Output the [X, Y] coordinate of the center of the cell containing the given text.  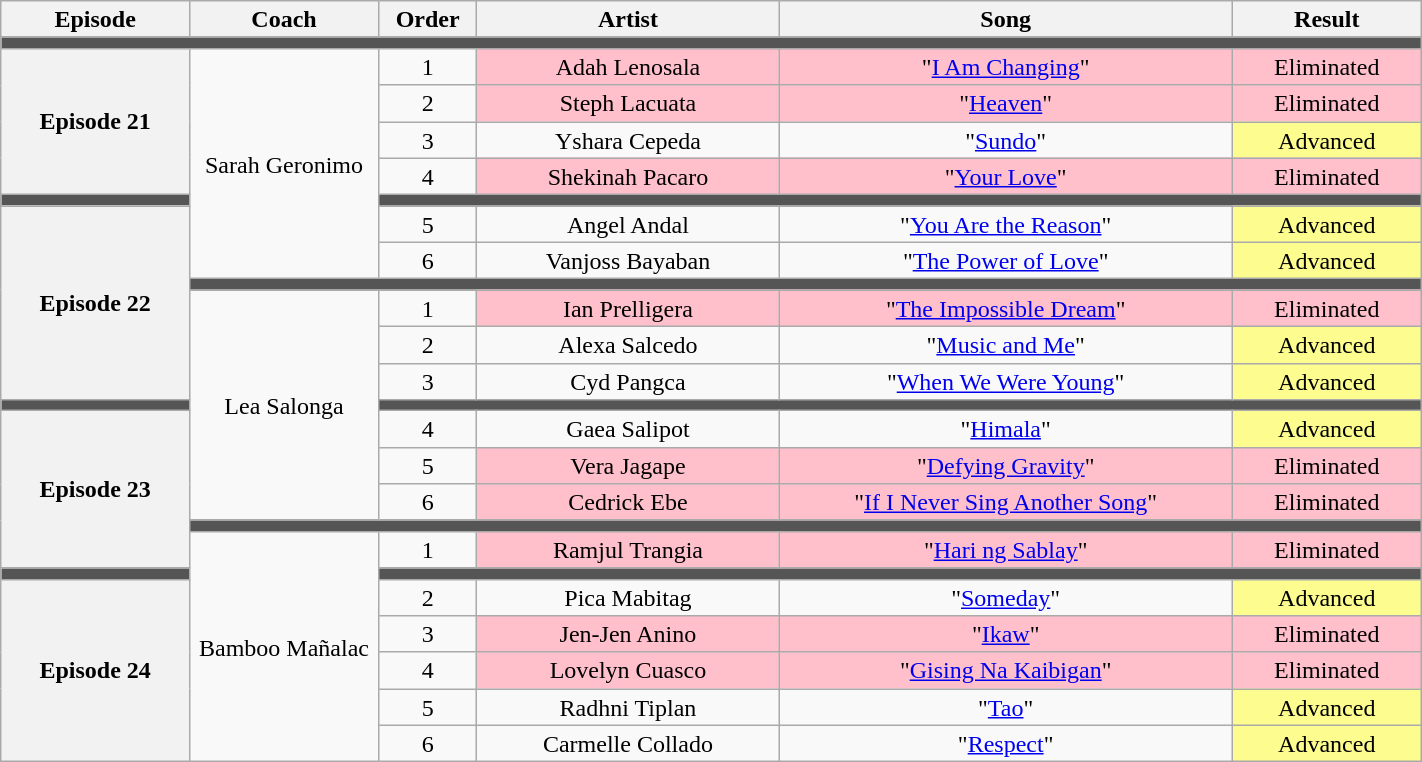
Lovelyn Cuasco [628, 670]
Adah Lenosala [628, 66]
"Music and Me" [1006, 344]
"Heaven" [1006, 104]
Bamboo Mañalac [284, 646]
"Hari ng Sablay" [1006, 550]
Sarah Geronimo [284, 163]
Cedrick Ebe [628, 502]
Episode 22 [96, 303]
"When We Were Young" [1006, 382]
"I Am Changing" [1006, 66]
Result [1326, 20]
Artist [628, 20]
Carmelle Collado [628, 744]
"Himala" [1006, 430]
"The Power of Love" [1006, 260]
"Respect" [1006, 744]
Alexa Salcedo [628, 344]
"Gising Na Kaibigan" [1006, 670]
Vanjoss Bayaban [628, 260]
Angel Andal [628, 224]
Episode [96, 20]
Yshara Cepeda [628, 140]
Shekinah Pacaro [628, 176]
Pica Mabitag [628, 598]
Order [427, 20]
Ramjul Trangia [628, 550]
Coach [284, 20]
"Sundo" [1006, 140]
Song [1006, 20]
Vera Jagape [628, 466]
Lea Salonga [284, 405]
"If I Never Sing Another Song" [1006, 502]
Episode 21 [96, 121]
Episode 23 [96, 490]
Episode 24 [96, 670]
"Someday" [1006, 598]
Steph Lacuata [628, 104]
"The Impossible Dream" [1006, 308]
"Defying Gravity" [1006, 466]
"Tao" [1006, 708]
Cyd Pangca [628, 382]
"Your Love" [1006, 176]
Radhni Tiplan [628, 708]
Ian Prelligera [628, 308]
Jen-Jen Anino [628, 634]
"You Are the Reason" [1006, 224]
Gaea Salipot [628, 430]
"Ikaw" [1006, 634]
